From the cell containing the given text, extract its center point as [X, Y] coordinate. 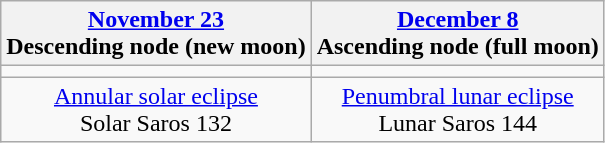
November 23Descending node (new moon) [156, 34]
Annular solar eclipseSolar Saros 132 [156, 110]
December 8Ascending node (full moon) [458, 34]
Penumbral lunar eclipseLunar Saros 144 [458, 110]
